For the text-containing cell, return its midpoint in (X, Y) coordinate format. 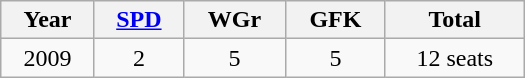
WGr (235, 20)
12 seats (454, 58)
2009 (48, 58)
Year (48, 20)
SPD (138, 20)
GFK (335, 20)
2 (138, 58)
Total (454, 20)
